Locate the cell with the specified text and output its (x, y) center coordinate. 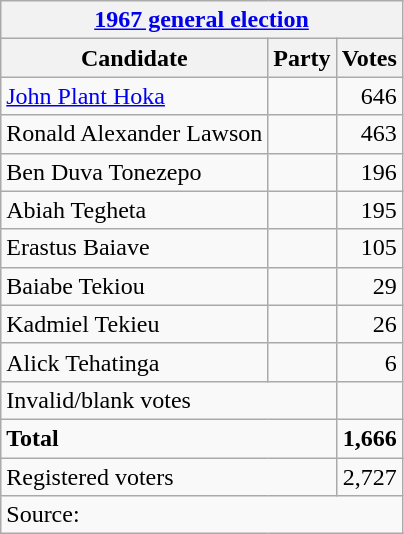
Kadmiel Tekieu (134, 324)
John Plant Hoka (134, 96)
Ben Duva Tonezepo (134, 172)
Source: (202, 515)
195 (369, 210)
Abiah Tegheta (134, 210)
26 (369, 324)
Baiabe Tekiou (134, 286)
Votes (369, 58)
Party (302, 58)
Ronald Alexander Lawson (134, 134)
6 (369, 362)
Alick Tehatinga (134, 362)
463 (369, 134)
196 (369, 172)
1,666 (369, 438)
29 (369, 286)
Candidate (134, 58)
Invalid/blank votes (168, 400)
Registered voters (168, 477)
Total (168, 438)
1967 general election (202, 20)
105 (369, 248)
2,727 (369, 477)
Erastus Baiave (134, 248)
646 (369, 96)
